For the text-containing cell, return its midpoint in (X, Y) coordinate format. 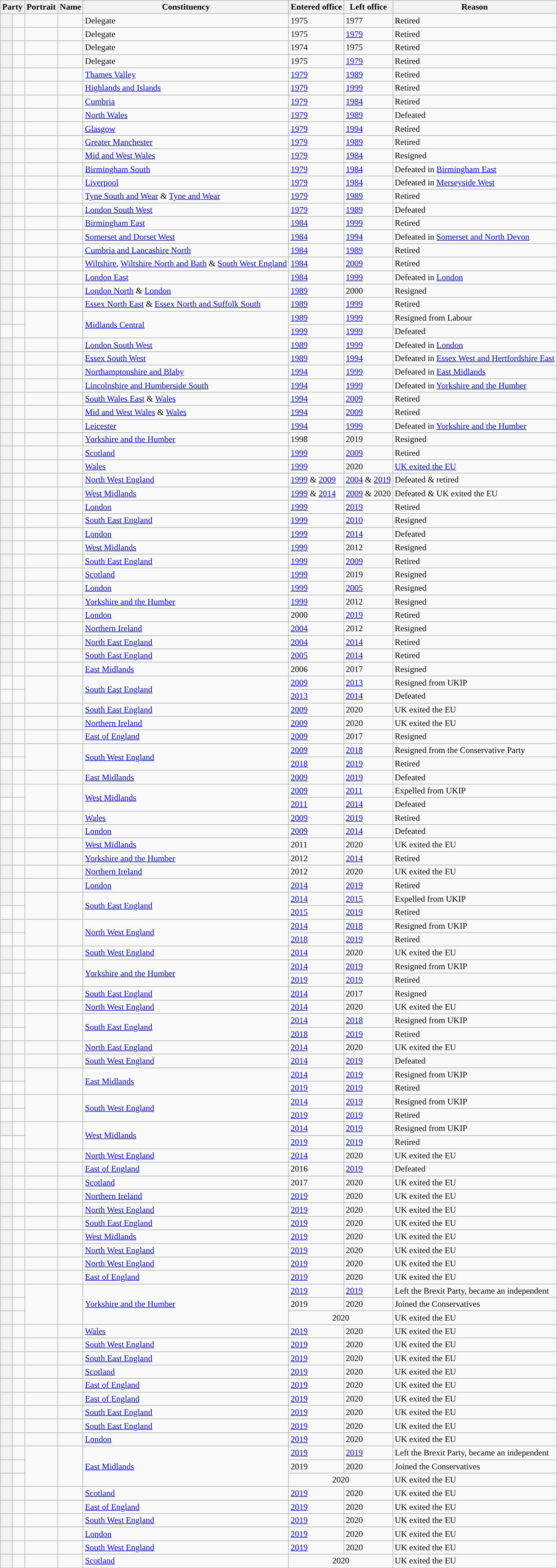
Portrait (41, 7)
Lincolnshire and Humberside South (186, 385)
Somerset and Dorset West (186, 237)
Left office (368, 7)
Resigned from Labour (475, 318)
1977 (368, 21)
Highlands and Islands (186, 88)
Defeated in Essex West and Hertfordshire East (475, 358)
Essex North East & Essex North and Suffolk South (186, 304)
Cumbria and Lancashire North (186, 250)
2004 & 2019 (368, 480)
Mid and West Wales & Wales (186, 413)
Birmingham South (186, 169)
London East (186, 277)
Essex South West (186, 358)
Midlands Central (186, 324)
Constituency (186, 7)
1999 & 2009 (316, 480)
Glasgow (186, 129)
Defeated & retired (475, 480)
2010 (368, 520)
1999 & 2014 (316, 493)
Thames Valley (186, 75)
North Wales (186, 115)
Leicester (186, 426)
Liverpool (186, 183)
Tyne South and Wear & Tyne and Wear (186, 196)
Defeated & UK exited the EU (475, 493)
2006 (316, 669)
1974 (316, 48)
Cumbria (186, 102)
Mid and West Wales (186, 155)
Reason (475, 7)
Entered office (316, 7)
Defeated in East Midlands (475, 372)
Defeated in Somerset and North Devon (475, 237)
Name (70, 7)
Greater Manchester (186, 142)
Northamptonshire and Blaby (186, 372)
2016 (316, 1169)
Birmingham East (186, 223)
2009 & 2020 (368, 493)
Defeated in Merseyside West (475, 183)
Resigned from the Conservative Party (475, 750)
London North & London (186, 291)
Wiltshire, Wiltshire North and Bath & South West England (186, 264)
South Wales East & Wales (186, 399)
Party (12, 7)
Defeated in Birmingham East (475, 169)
1998 (316, 439)
